Provide the [X, Y] coordinate of the cell's center where the given text is located.  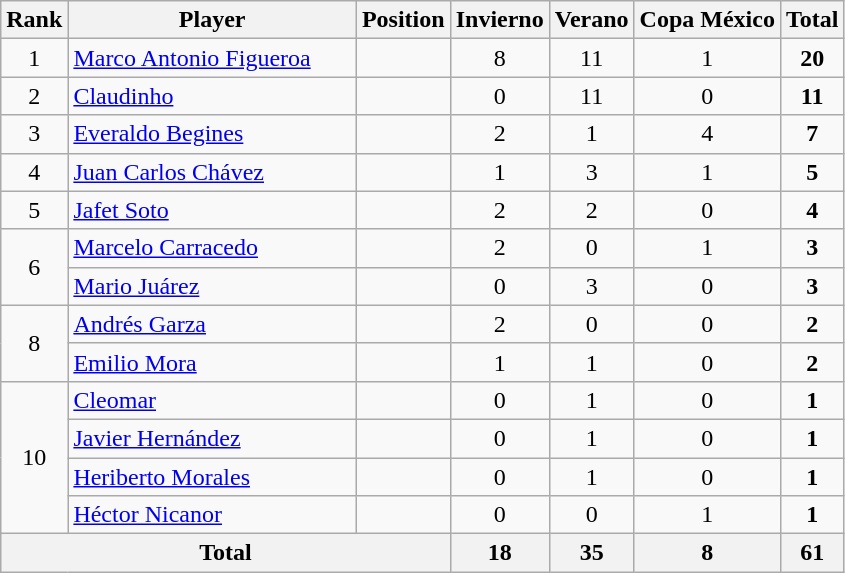
18 [500, 553]
Rank [34, 20]
Invierno [500, 20]
Emilio Mora [212, 362]
Heriberto Morales [212, 477]
Player [212, 20]
Andrés Garza [212, 324]
Copa México [707, 20]
61 [812, 553]
6 [34, 267]
35 [592, 553]
20 [812, 58]
Javier Hernández [212, 438]
Mario Juárez [212, 286]
Marcelo Carracedo [212, 248]
Marco Antonio Figueroa [212, 58]
Juan Carlos Chávez [212, 172]
Everaldo Begines [212, 134]
Cleomar [212, 400]
Verano [592, 20]
Claudinho [212, 96]
Jafet Soto [212, 210]
7 [812, 134]
10 [34, 457]
Héctor Nicanor [212, 515]
Position [403, 20]
